Search for the cell housing the specified text and yield its [X, Y] center coordinate. 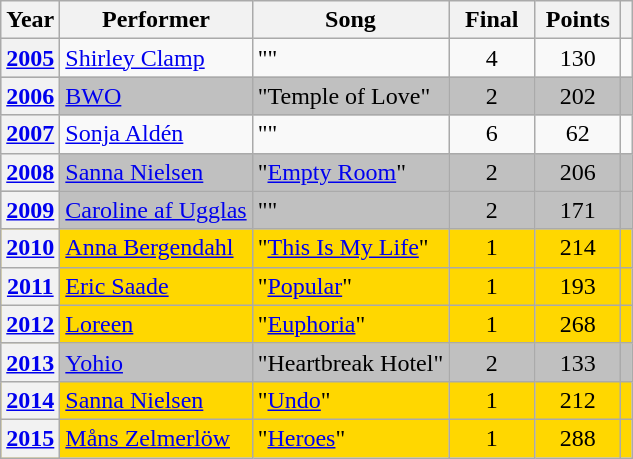
"This Is My Life" [350, 248]
"Undo" [350, 400]
2010 [30, 248]
"Empty Room" [350, 172]
"Euphoria" [350, 324]
62 [578, 134]
"Popular" [350, 286]
Performer [156, 20]
"Heartbreak Hotel" [350, 362]
Caroline af Ugglas [156, 210]
Eric Saade [156, 286]
212 [578, 400]
268 [578, 324]
Shirley Clamp [156, 58]
4 [492, 58]
2009 [30, 210]
2013 [30, 362]
2012 [30, 324]
2008 [30, 172]
Song [350, 20]
2006 [30, 96]
Måns Zelmerlöw [156, 438]
171 [578, 210]
Sonja Aldén [156, 134]
206 [578, 172]
202 [578, 96]
2014 [30, 400]
2011 [30, 286]
Year [30, 20]
Yohio [156, 362]
Final [492, 20]
Loreen [156, 324]
"Heroes" [350, 438]
Points [578, 20]
2007 [30, 134]
2005 [30, 58]
2015 [30, 438]
"Temple of Love" [350, 96]
6 [492, 134]
Anna Bergendahl [156, 248]
288 [578, 438]
BWO [156, 96]
193 [578, 286]
133 [578, 362]
130 [578, 58]
214 [578, 248]
